Determine the (x, y) coordinate at the center of the cell enclosing the given text.  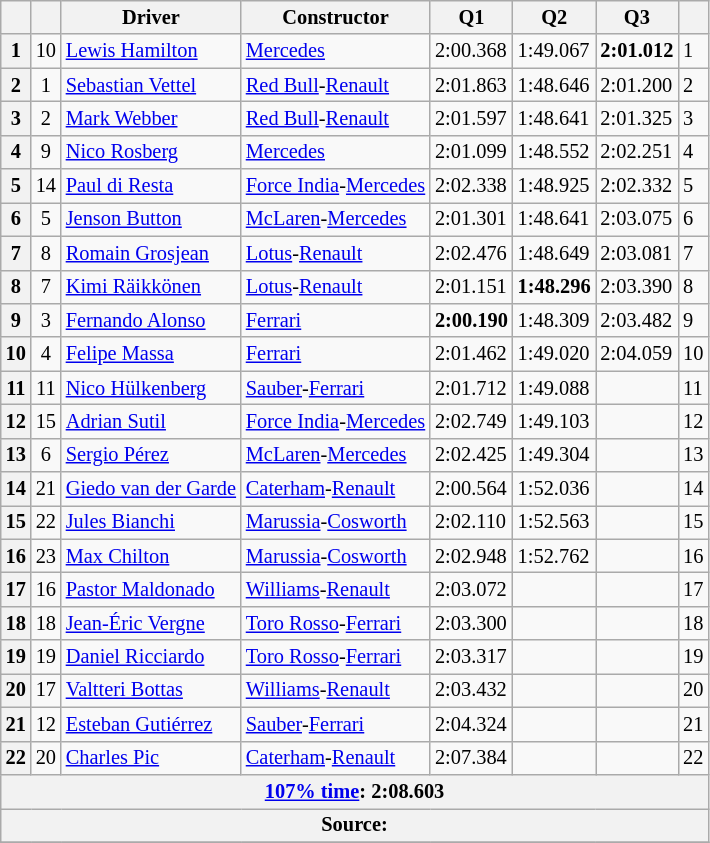
2:01.200 (638, 85)
2:00.564 (472, 489)
107% time: 2:08.603 (355, 791)
Kimi Räikkönen (151, 287)
1:52.036 (554, 489)
2:01.597 (472, 118)
1:52.762 (554, 556)
1:49.304 (554, 455)
1:49.067 (554, 51)
Source: (355, 825)
Esteban Gutiérrez (151, 724)
2:02.476 (472, 253)
2:04.324 (472, 724)
Pastor Maldonado (151, 589)
Felipe Massa (151, 354)
2:03.081 (638, 253)
1:48.925 (554, 186)
2:03.390 (638, 287)
Q3 (638, 17)
Max Chilton (151, 556)
2:02.110 (472, 522)
2:07.384 (472, 758)
1:49.088 (554, 388)
2:01.462 (472, 354)
2:02.948 (472, 556)
2:02.338 (472, 186)
2:01.099 (472, 152)
2:01.151 (472, 287)
Romain Grosjean (151, 253)
2:00.368 (472, 51)
Jules Bianchi (151, 522)
2:03.317 (472, 657)
2:02.332 (638, 186)
Q1 (472, 17)
Daniel Ricciardo (151, 657)
Q2 (554, 17)
2:02.251 (638, 152)
Nico Rosberg (151, 152)
1:48.552 (554, 152)
2:01.301 (472, 219)
2:01.863 (472, 85)
1:52.563 (554, 522)
1:48.649 (554, 253)
Lewis Hamilton (151, 51)
2:04.059 (638, 354)
Sebastian Vettel (151, 85)
2:03.300 (472, 623)
Jean-Éric Vergne (151, 623)
2:02.749 (472, 421)
Constructor (336, 17)
Charles Pic (151, 758)
Paul di Resta (151, 186)
Sergio Pérez (151, 455)
2:03.072 (472, 589)
2:01.325 (638, 118)
Valtteri Bottas (151, 690)
1:49.020 (554, 354)
Jenson Button (151, 219)
2:00.190 (472, 320)
Mark Webber (151, 118)
Nico Hülkenberg (151, 388)
2:01.012 (638, 51)
23 (46, 556)
2:01.712 (472, 388)
2:03.482 (638, 320)
2:03.432 (472, 690)
1:48.296 (554, 287)
2:03.075 (638, 219)
1:48.646 (554, 85)
1:49.103 (554, 421)
Driver (151, 17)
2:02.425 (472, 455)
Giedo van der Garde (151, 489)
Fernando Alonso (151, 320)
Adrian Sutil (151, 421)
1:48.309 (554, 320)
